Output the (X, Y) coordinate of the center of the cell containing the given text.  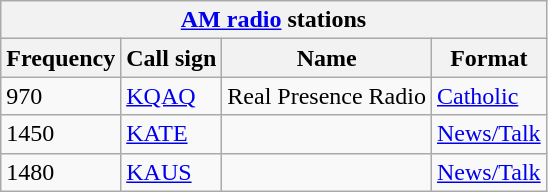
Call sign (172, 58)
Real Presence Radio (327, 96)
KQAQ (172, 96)
1480 (61, 172)
Frequency (61, 58)
KAUS (172, 172)
Catholic (488, 96)
Format (488, 58)
970 (61, 96)
AM radio stations (274, 20)
KATE (172, 134)
1450 (61, 134)
Name (327, 58)
